For the text-containing cell, return its midpoint in [x, y] coordinate format. 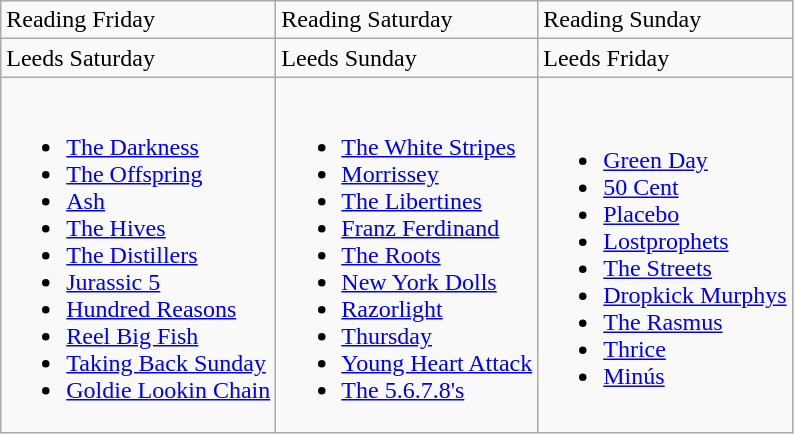
Leeds Sunday [407, 58]
Green Day50 CentPlaceboLostprophetsThe StreetsDropkick MurphysThe RasmusThriceMinús [665, 255]
Reading Friday [138, 20]
Leeds Friday [665, 58]
Reading Saturday [407, 20]
The White StripesMorrisseyThe LibertinesFranz FerdinandThe RootsNew York DollsRazorlightThursdayYoung Heart AttackThe 5.6.7.8's [407, 255]
Reading Sunday [665, 20]
Leeds Saturday [138, 58]
The DarknessThe OffspringAshThe HivesThe DistillersJurassic 5Hundred ReasonsReel Big FishTaking Back SundayGoldie Lookin Chain [138, 255]
